Identify which cell holds the provided text, then report its [X, Y] central coordinate. 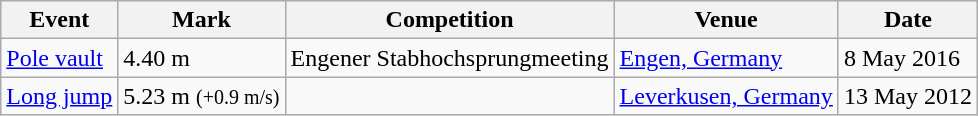
Pole vault [60, 58]
Engener Stabhochsprungmeeting [450, 58]
5.23 m (+0.9 m/s) [202, 96]
Mark [202, 20]
4.40 m [202, 58]
Competition [450, 20]
Leverkusen, Germany [726, 96]
Date [908, 20]
Engen, Germany [726, 58]
Venue [726, 20]
8 May 2016 [908, 58]
13 May 2012 [908, 96]
Long jump [60, 96]
Event [60, 20]
